Locate the cell with the specified text and output its [x, y] center coordinate. 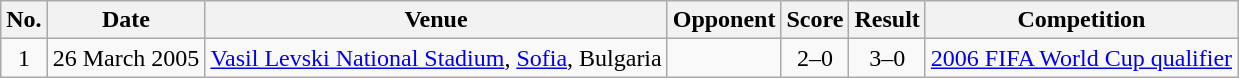
Competition [1081, 20]
Score [815, 20]
26 March 2005 [126, 58]
Venue [436, 20]
2006 FIFA World Cup qualifier [1081, 58]
1 [24, 58]
2–0 [815, 58]
Opponent [724, 20]
Date [126, 20]
3–0 [887, 58]
Result [887, 20]
No. [24, 20]
Vasil Levski National Stadium, Sofia, Bulgaria [436, 58]
